From the cell containing the given text, extract its center point as (X, Y) coordinate. 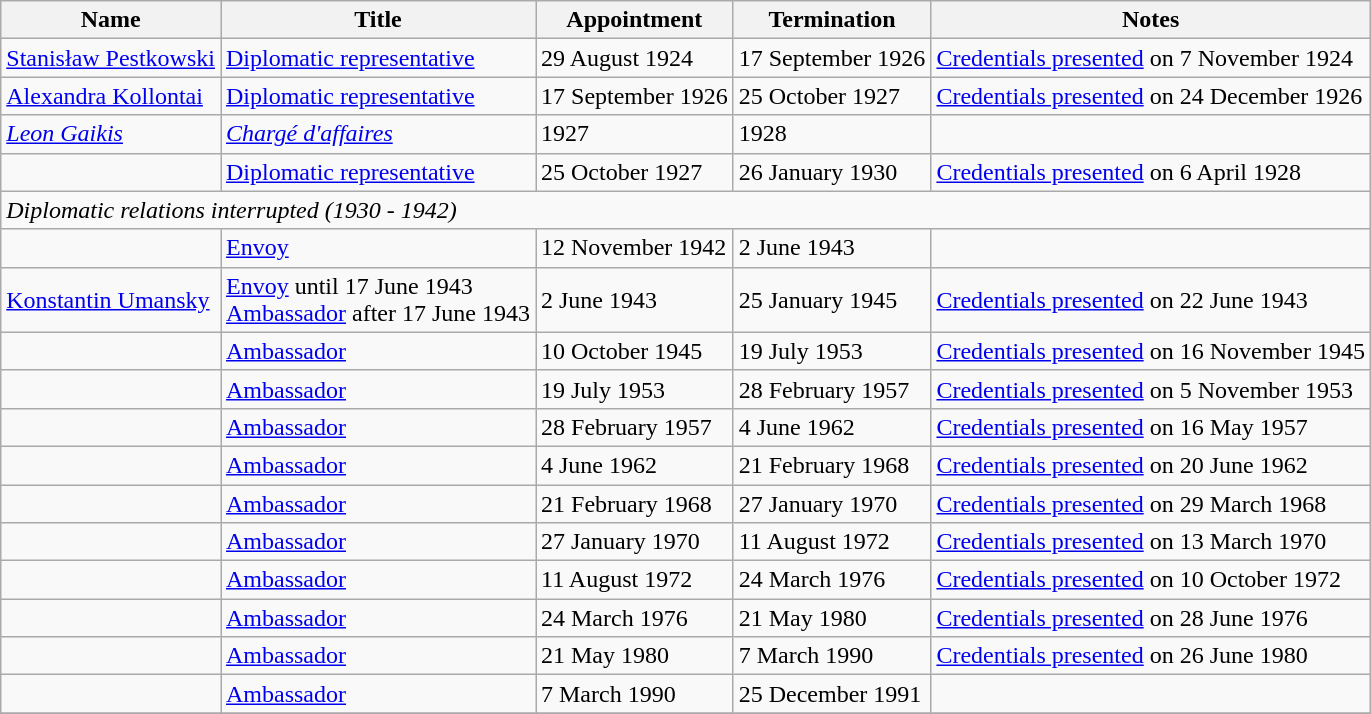
Notes (1151, 20)
Credentials presented on 7 November 1924 (1151, 58)
Envoy (378, 248)
Credentials presented on 16 May 1957 (1151, 427)
Credentials presented on 20 June 1962 (1151, 465)
26 January 1930 (832, 172)
1928 (832, 134)
Credentials presented on 29 March 1968 (1151, 503)
25 December 1991 (832, 694)
Alexandra Kollontai (111, 96)
29 August 1924 (635, 58)
Credentials presented on 16 November 1945 (1151, 351)
Leon Gaikis (111, 134)
10 October 1945 (635, 351)
25 January 1945 (832, 300)
Title (378, 20)
Envoy until 17 June 1943Ambassador after 17 June 1943 (378, 300)
Stanisław Pestkowski (111, 58)
Credentials presented on 6 April 1928 (1151, 172)
Credentials presented on 24 December 1926 (1151, 96)
Chargé d'affaires (378, 134)
Name (111, 20)
Credentials presented on 22 June 1943 (1151, 300)
Appointment (635, 20)
Credentials presented on 28 June 1976 (1151, 618)
Termination (832, 20)
Credentials presented on 5 November 1953 (1151, 389)
Credentials presented on 26 June 1980 (1151, 656)
1927 (635, 134)
12 November 1942 (635, 248)
Konstantin Umansky (111, 300)
Credentials presented on 13 March 1970 (1151, 542)
Credentials presented on 10 October 1972 (1151, 580)
Diplomatic relations interrupted (1930 - 1942) (686, 210)
